Determine the (X, Y) coordinate at the center of the cell enclosing the given text.  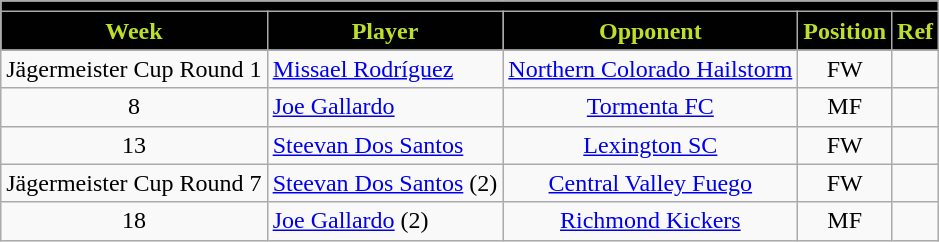
Joe Gallardo (2) (385, 221)
18 (134, 221)
Jägermeister Cup Round 7 (134, 183)
Player (385, 31)
Week (134, 31)
Lexington SC (650, 145)
8 (134, 107)
Central Valley Fuego (650, 183)
Steevan Dos Santos (2) (385, 183)
Opponent (650, 31)
Jägermeister Cup Round 1 (134, 69)
Ref (916, 31)
Richmond Kickers (650, 221)
Steevan Dos Santos (385, 145)
Missael Rodríguez (385, 69)
Position (845, 31)
13 (134, 145)
Joe Gallardo (385, 107)
Northern Colorado Hailstorm (650, 69)
Tormenta FC (650, 107)
